Identify which cell holds the provided text, then report its [X, Y] central coordinate. 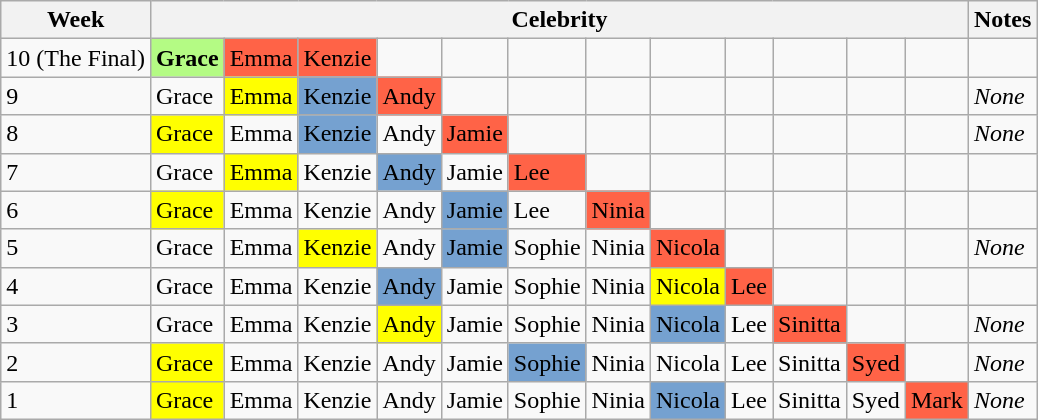
10 (The Final) [76, 58]
1 [76, 400]
8 [76, 134]
5 [76, 248]
Week [76, 20]
6 [76, 210]
9 [76, 96]
Mark [936, 400]
Notes [1002, 20]
2 [76, 362]
3 [76, 324]
7 [76, 172]
Celebrity [559, 20]
4 [76, 286]
